Scan for the cell matching the given text and deliver its (x, y) coordinate at center. 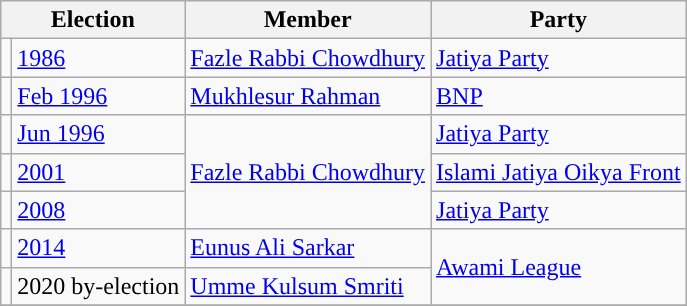
Awami League (559, 267)
Umme Kulsum Smriti (308, 286)
BNP (559, 96)
2008 (98, 210)
Member (308, 20)
1986 (98, 58)
2001 (98, 172)
2020 by-election (98, 286)
2014 (98, 248)
Mukhlesur Rahman (308, 96)
Islami Jatiya Oikya Front (559, 172)
Feb 1996 (98, 96)
Party (559, 20)
Election (93, 20)
Jun 1996 (98, 134)
Eunus Ali Sarkar (308, 248)
